Capture the cell that displays the provided text and extract its (X, Y) central coordinate. 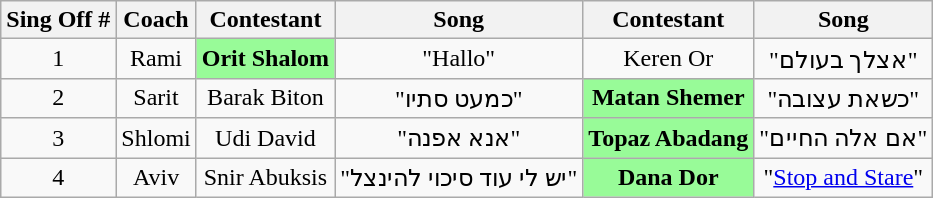
Matan Shemer (668, 98)
Rami (156, 59)
"יש לי עוד סיכוי להינצל" (459, 178)
Coach (156, 20)
Aviv (156, 178)
Udi David (265, 138)
Snir Abuksis (265, 178)
"אצלך בעולם" (844, 59)
Dana Dor (668, 178)
Barak Biton (265, 98)
Sarit (156, 98)
Sing Off # (58, 20)
3 (58, 138)
Orit Shalom (265, 59)
"כשאת עצובה" (844, 98)
"אם אלה החיים" (844, 138)
Keren Or (668, 59)
Topaz Abadang (668, 138)
"אנא אפנה" (459, 138)
1 (58, 59)
Shlomi (156, 138)
"Hallo" (459, 59)
2 (58, 98)
"כמעט סתיו" (459, 98)
"Stop and Stare" (844, 178)
4 (58, 178)
